Scan for the cell matching the given text and deliver its (X, Y) coordinate at center. 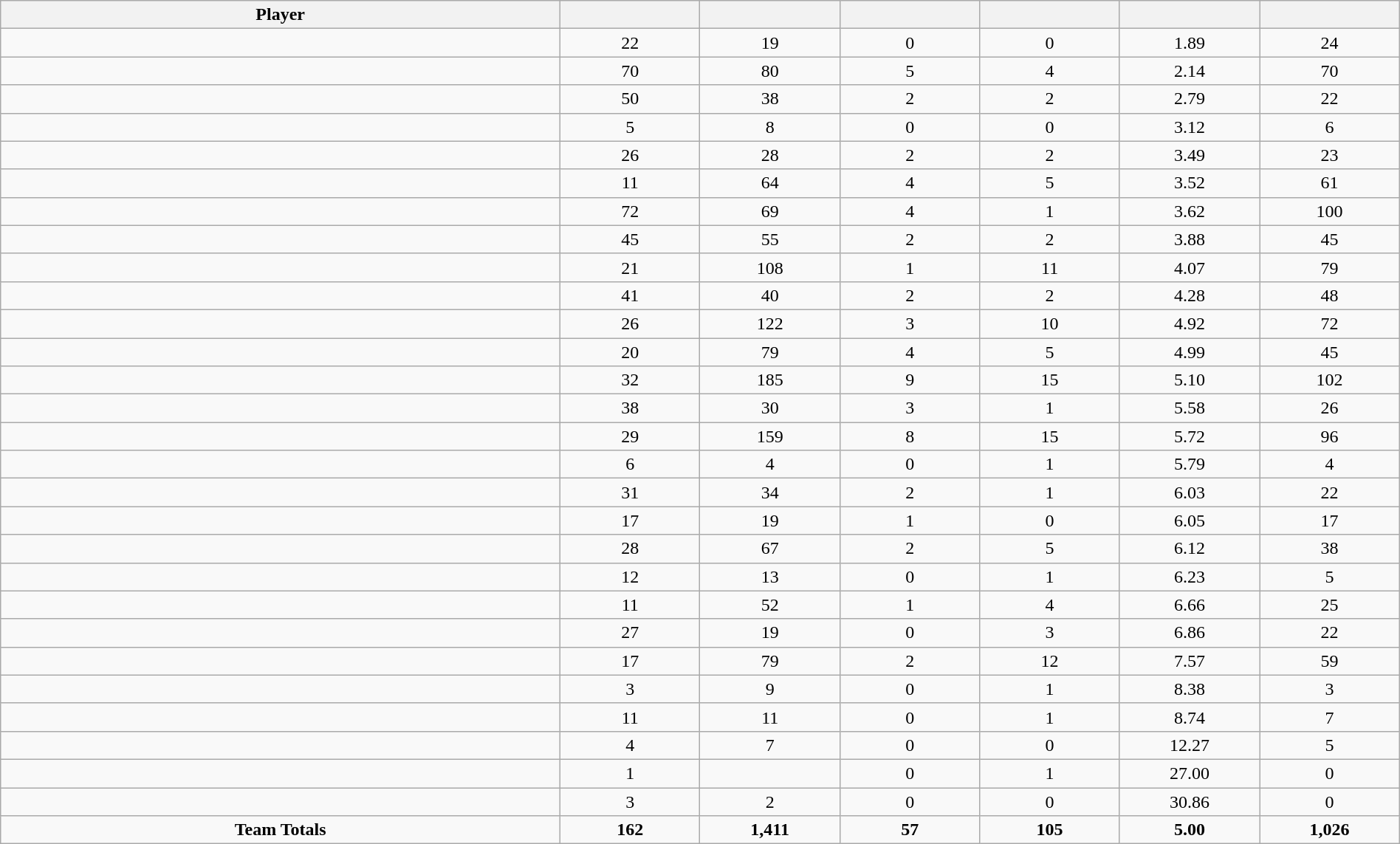
55 (769, 239)
40 (769, 295)
5.79 (1189, 464)
34 (769, 493)
159 (769, 436)
50 (631, 99)
48 (1329, 295)
105 (1050, 830)
69 (769, 211)
41 (631, 295)
6.05 (1189, 521)
12.27 (1189, 745)
4.28 (1189, 295)
5.58 (1189, 408)
24 (1329, 43)
30.86 (1189, 801)
4.92 (1189, 323)
20 (631, 352)
3.88 (1189, 239)
13 (769, 577)
5.00 (1189, 830)
Player (281, 15)
67 (769, 549)
96 (1329, 436)
185 (769, 380)
21 (631, 267)
4.07 (1189, 267)
3.62 (1189, 211)
1,026 (1329, 830)
122 (769, 323)
64 (769, 183)
102 (1329, 380)
2.14 (1189, 71)
59 (1329, 661)
4.99 (1189, 352)
8.74 (1189, 717)
8.38 (1189, 689)
5.72 (1189, 436)
108 (769, 267)
32 (631, 380)
1.89 (1189, 43)
6.12 (1189, 549)
6.86 (1189, 633)
2.79 (1189, 99)
80 (769, 71)
52 (769, 605)
6.03 (1189, 493)
27.00 (1189, 773)
31 (631, 493)
162 (631, 830)
3.12 (1189, 127)
1,411 (769, 830)
25 (1329, 605)
27 (631, 633)
6.23 (1189, 577)
6.66 (1189, 605)
3.49 (1189, 155)
57 (910, 830)
100 (1329, 211)
3.52 (1189, 183)
5.10 (1189, 380)
7.57 (1189, 661)
29 (631, 436)
23 (1329, 155)
61 (1329, 183)
10 (1050, 323)
30 (769, 408)
Team Totals (281, 830)
